Provide the (x, y) coordinate of the cell's center where the given text is located.  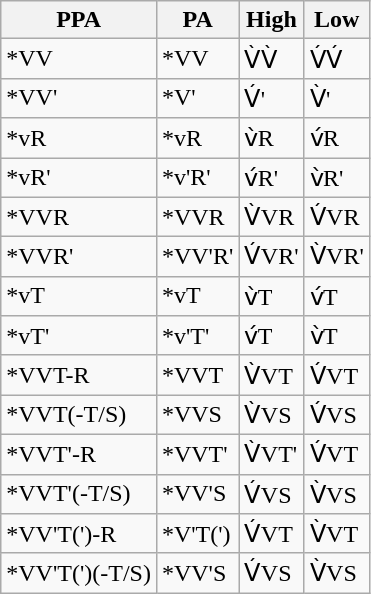
*VVT-R (79, 375)
V̀VR (272, 217)
*V' (197, 98)
High (272, 20)
V̀' (336, 98)
V́V́ (336, 59)
*vT' (79, 336)
v̀R (272, 138)
*V'T(') (197, 534)
*VV'R' (197, 257)
v́R' (272, 178)
*VVT (197, 375)
*VV' (79, 98)
Low (336, 20)
*VV'T(')(-T/S) (79, 573)
*VVT' (197, 454)
V̀VT' (272, 454)
*VVT(-T/S) (79, 415)
*vR' (79, 178)
*v'R' (197, 178)
V̀VR' (336, 257)
*VVT'(-T/S) (79, 494)
PA (197, 20)
V̀V̀ (272, 59)
*VVS (197, 415)
PPA (79, 20)
*VVR' (79, 257)
*v'T' (197, 336)
*VV'T(')-R (79, 534)
V́' (272, 98)
v́R (336, 138)
*VVT'-R (79, 454)
V́VR' (272, 257)
V́VR (336, 217)
v̀R' (336, 178)
